Output the [X, Y] coordinate of the center of the cell containing the given text.  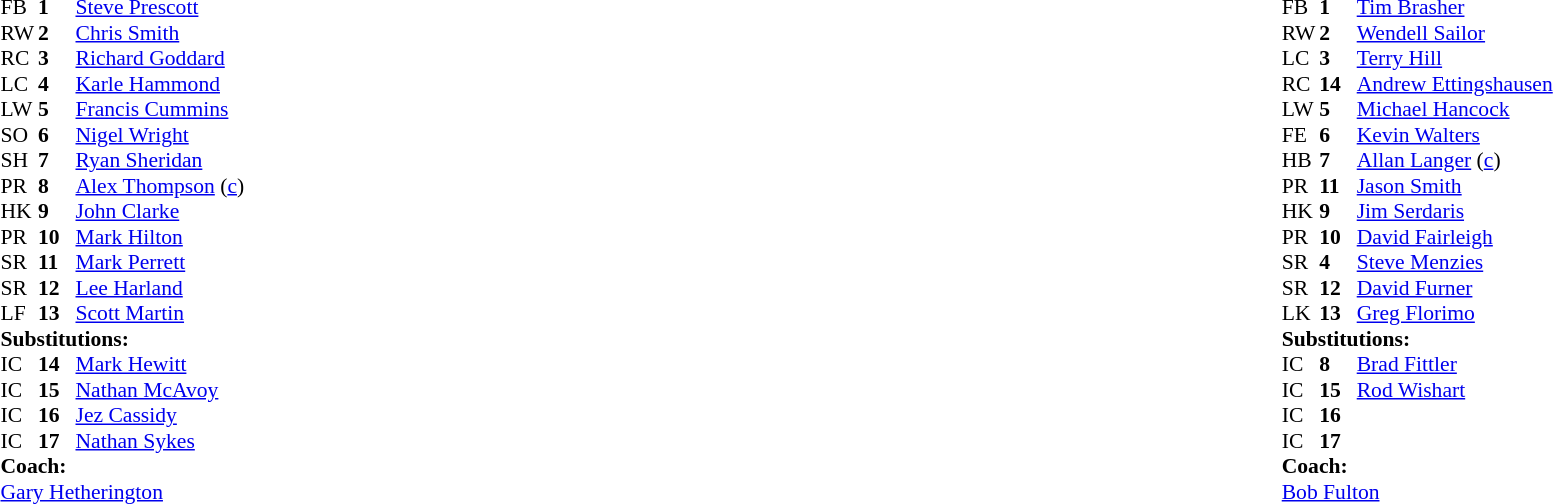
Francis Cummins [160, 109]
David Furner [1455, 288]
Rod Wishart [1455, 390]
Allan Langer (c) [1455, 161]
Nathan McAvoy [160, 390]
Lee Harland [160, 288]
Chris Smith [160, 33]
Steve Menzies [1455, 263]
Mark Hewitt [160, 365]
Nigel Wright [160, 135]
Richard Goddard [160, 59]
SO [19, 135]
Jim Serdaris [1455, 211]
HB [1301, 161]
John Clarke [160, 211]
Nathan Sykes [160, 441]
Brad Fittler [1455, 365]
Mark Perrett [160, 263]
FE [1301, 135]
Alex Thompson (c) [160, 186]
LK [1301, 313]
David Fairleigh [1455, 237]
Karle Hammond [160, 84]
Andrew Ettingshausen [1455, 84]
Wendell Sailor [1455, 33]
Terry Hill [1455, 59]
SH [19, 161]
Scott Martin [160, 313]
Mark Hilton [160, 237]
Jason Smith [1455, 186]
Ryan Sheridan [160, 161]
Jez Cassidy [160, 415]
Greg Florimo [1455, 313]
LF [19, 313]
Kevin Walters [1455, 135]
Michael Hancock [1455, 109]
